Extract the [X, Y] coordinate from the center of the cell holding the provided text.  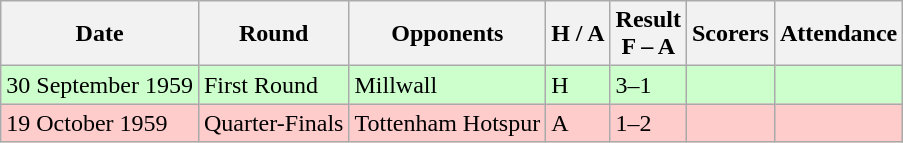
H [578, 85]
Round [274, 34]
19 October 1959 [100, 123]
Scorers [730, 34]
Millwall [448, 85]
Date [100, 34]
First Round [274, 85]
H / A [578, 34]
Attendance [838, 34]
30 September 1959 [100, 85]
ResultF – A [648, 34]
Quarter-Finals [274, 123]
1–2 [648, 123]
3–1 [648, 85]
Tottenham Hotspur [448, 123]
Opponents [448, 34]
A [578, 123]
